Extract the (x, y) coordinate from the center of the cell holding the provided text.  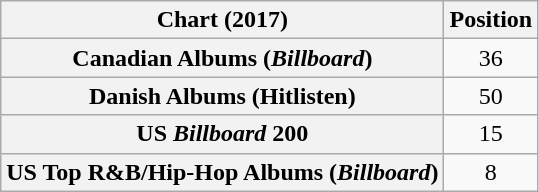
Position (491, 20)
Danish Albums (Hitlisten) (222, 96)
US Billboard 200 (222, 134)
50 (491, 96)
Chart (2017) (222, 20)
36 (491, 58)
15 (491, 134)
8 (491, 172)
Canadian Albums (Billboard) (222, 58)
US Top R&B/Hip-Hop Albums (Billboard) (222, 172)
